Scan for the cell matching the given text and deliver its [X, Y] coordinate at center. 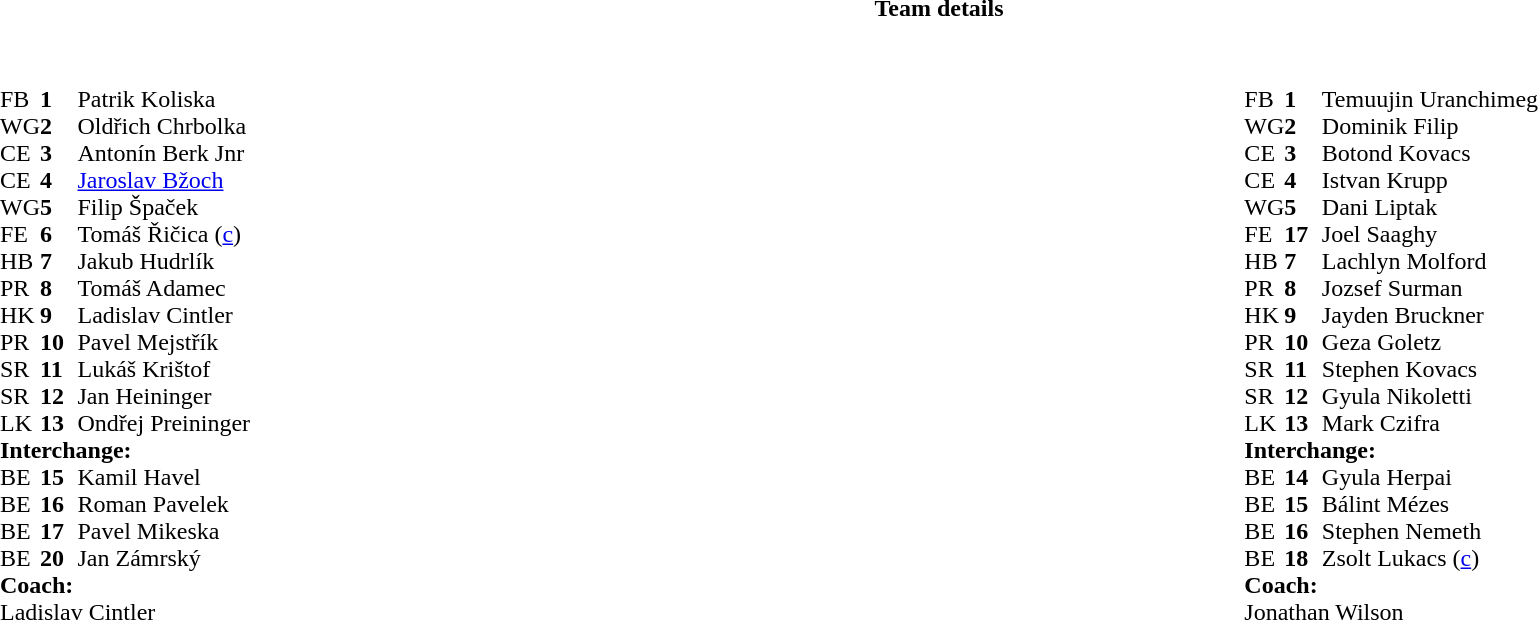
Patrik Koliska [164, 100]
Kamil Havel [164, 478]
Gyula Herpai [1430, 478]
Stephen Kovacs [1430, 370]
6 [59, 234]
Mark Czifra [1430, 424]
Lachlyn Molford [1430, 262]
Istvan Krupp [1430, 180]
Botond Kovacs [1430, 154]
20 [59, 558]
Ondřej Preininger [164, 424]
Dominik Filip [1430, 126]
Dani Liptak [1430, 208]
Temuujin Uranchimeg [1430, 100]
Joel Saaghy [1430, 234]
14 [1303, 478]
Roman Pavelek [164, 504]
Pavel Mejstřík [164, 342]
Tomáš Adamec [164, 288]
Ladislav Cintler [164, 316]
Jakub Hudrlík [164, 262]
Jan Heininger [164, 396]
Oldřich Chrbolka [164, 126]
Stephen Nemeth [1430, 532]
Bálint Mézes [1430, 504]
Jozsef Surman [1430, 288]
Antonín Berk Jnr [164, 154]
18 [1303, 558]
Jan Zámrský [164, 558]
Zsolt Lukacs (c) [1430, 558]
Pavel Mikeska [164, 532]
Jayden Bruckner [1430, 316]
Lukáš Krištof [164, 370]
Gyula Nikoletti [1430, 396]
Jaroslav Bžoch [164, 180]
Tomáš Řičica (c) [164, 234]
Geza Goletz [1430, 342]
Filip Špaček [164, 208]
